From the cell containing the given text, extract its center point as (x, y) coordinate. 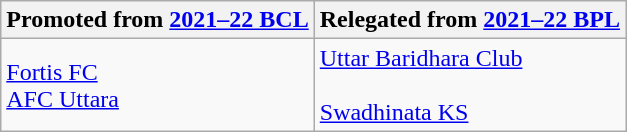
Uttar Baridhara Club Swadhinata KS (470, 85)
Fortis FC AFC Uttara (158, 85)
Promoted from 2021–22 BCL (158, 20)
Relegated from 2021–22 BPL (470, 20)
